For the text-containing cell, return its midpoint in (x, y) coordinate format. 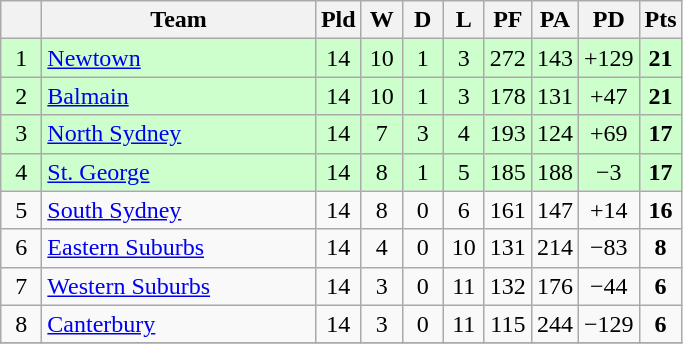
St. George (179, 172)
16 (660, 210)
−129 (608, 324)
Balmain (179, 96)
−3 (608, 172)
147 (554, 210)
178 (508, 96)
+47 (608, 96)
214 (554, 248)
244 (554, 324)
+14 (608, 210)
185 (508, 172)
161 (508, 210)
D (422, 20)
Newtown (179, 58)
272 (508, 58)
+69 (608, 134)
Pts (660, 20)
Canterbury (179, 324)
188 (554, 172)
2 (22, 96)
PF (508, 20)
−44 (608, 286)
115 (508, 324)
176 (554, 286)
Team (179, 20)
Eastern Suburbs (179, 248)
124 (554, 134)
Western Suburbs (179, 286)
193 (508, 134)
North Sydney (179, 134)
143 (554, 58)
PD (608, 20)
PA (554, 20)
−83 (608, 248)
South Sydney (179, 210)
+129 (608, 58)
Pld (338, 20)
L (464, 20)
W (382, 20)
132 (508, 286)
